Return (x, y) of the center of cell containing provided text 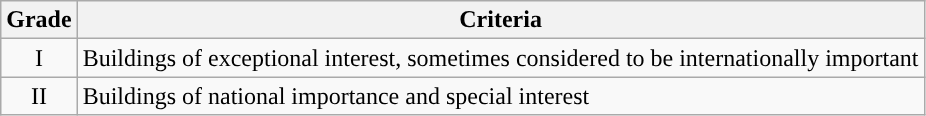
II (39, 96)
Grade (39, 20)
Buildings of national importance and special interest (500, 96)
Buildings of exceptional interest, sometimes considered to be internationally important (500, 58)
Criteria (500, 20)
I (39, 58)
